Find where the given text appears and provide that cell's center as (x, y) coordinate. 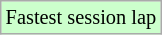
Fastest session lap (81, 17)
